Provide the [x, y] coordinate of the cell's center where the given text is located.  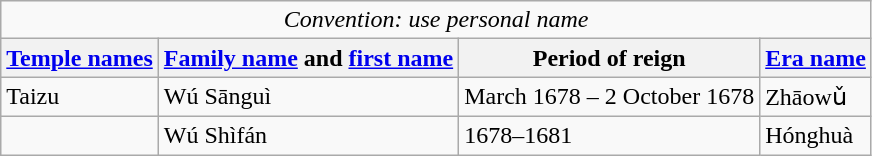
Convention: use personal name [436, 20]
March 1678 – 2 October 1678 [610, 97]
Period of reign [610, 58]
Temple names [80, 58]
Era name [816, 58]
Taizu [80, 97]
Wú Sānguì [308, 97]
1678–1681 [610, 135]
Family name and first name [308, 58]
Zhāowǔ [816, 97]
Hónghuà [816, 135]
Wú Shìfán [308, 135]
